Locate the cell with the specified text and output its [X, Y] center coordinate. 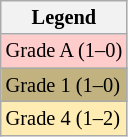
Grade 4 (1–2) [64, 118]
Grade A (1–0) [64, 51]
Grade 1 (1–0) [64, 85]
Legend [64, 17]
